Identify which cell holds the provided text, then report its (X, Y) central coordinate. 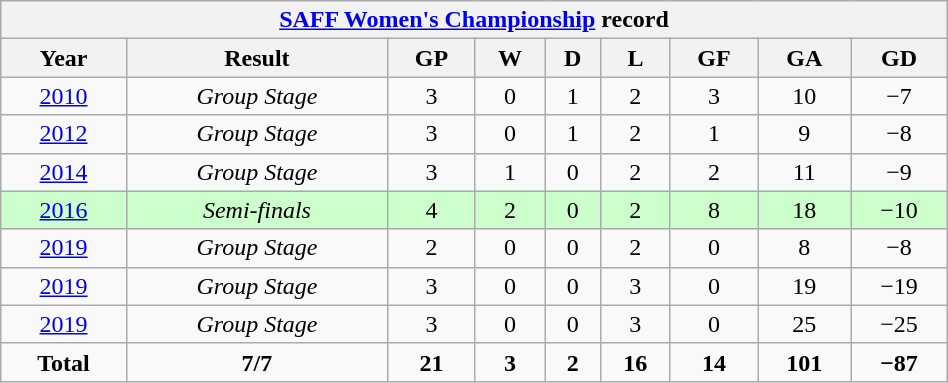
Semi-finals (256, 210)
Year (64, 58)
−87 (899, 362)
2012 (64, 134)
4 (432, 210)
−10 (899, 210)
GD (899, 58)
2016 (64, 210)
−19 (899, 286)
−7 (899, 96)
2010 (64, 96)
GF (714, 58)
19 (804, 286)
21 (432, 362)
L (636, 58)
18 (804, 210)
Total (64, 362)
−9 (899, 172)
101 (804, 362)
9 (804, 134)
11 (804, 172)
14 (714, 362)
SAFF Women's Championship record (474, 20)
2014 (64, 172)
Result (256, 58)
W (510, 58)
25 (804, 324)
10 (804, 96)
−25 (899, 324)
7/7 (256, 362)
GP (432, 58)
16 (636, 362)
D (573, 58)
GA (804, 58)
